Output the (x, y) coordinate of the center of the cell containing the given text.  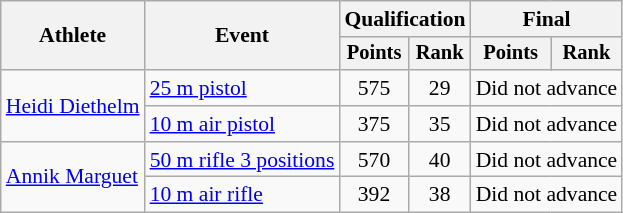
10 m air pistol (242, 124)
29 (440, 88)
25 m pistol (242, 88)
40 (440, 160)
50 m rifle 3 positions (242, 160)
10 m air rifle (242, 195)
375 (374, 124)
Event (242, 36)
Final (547, 19)
392 (374, 195)
Athlete (73, 36)
570 (374, 160)
38 (440, 195)
575 (374, 88)
Annik Marguet (73, 178)
35 (440, 124)
Qualification (404, 19)
Heidi Diethelm (73, 106)
